Return the [x, y] coordinate for the center point of the cell that contains the specified text.  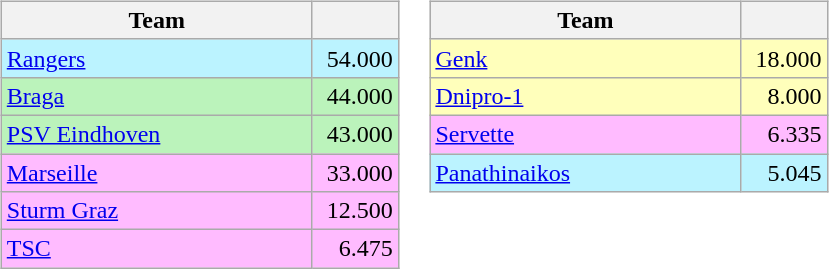
Panathinaikos [586, 173]
Sturm Graz [156, 211]
54.000 [355, 58]
8.000 [784, 96]
18.000 [784, 58]
5.045 [784, 173]
TSC [156, 249]
Braga [156, 96]
6.475 [355, 249]
Dnipro-1 [586, 96]
Servette [586, 134]
Rangers [156, 58]
12.500 [355, 211]
PSV Eindhoven [156, 134]
43.000 [355, 134]
Genk [586, 58]
6.335 [784, 134]
Marseille [156, 173]
33.000 [355, 173]
44.000 [355, 96]
